Pinpoint the cell where the given text exists, returning its [X, Y] midpoint coordinate. 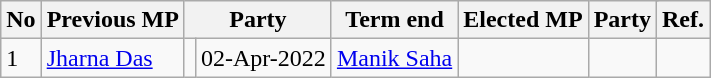
Elected MP [523, 20]
Jharna Das [112, 58]
1 [21, 58]
02-Apr-2022 [263, 58]
Term end [394, 20]
Previous MP [112, 20]
Ref. [682, 20]
Manik Saha [394, 58]
No [21, 20]
